Find where the given text appears and provide that cell's center as (X, Y) coordinate. 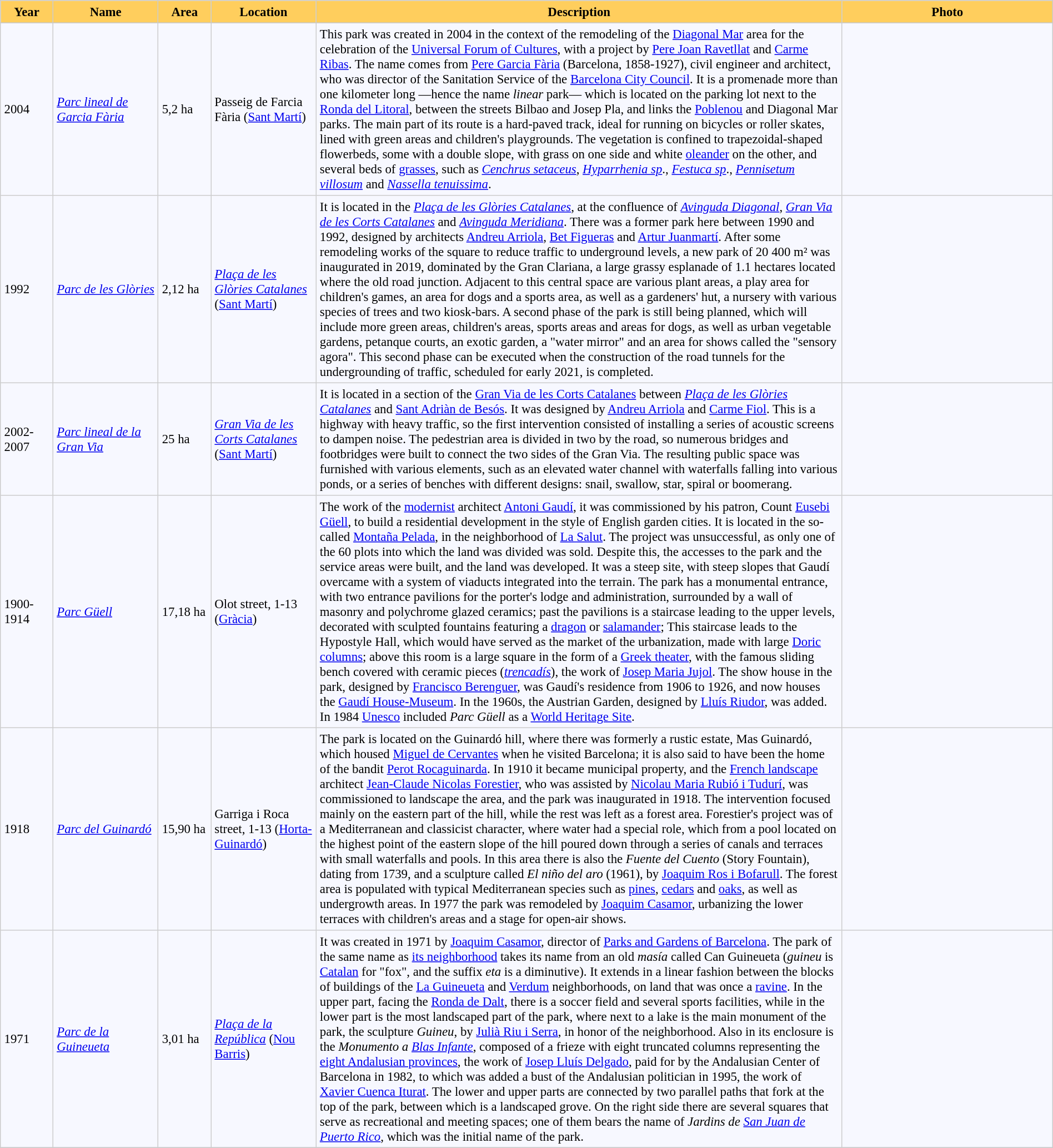
1918 (27, 829)
Location (263, 12)
Parc Güell (106, 611)
2004 (27, 109)
Parc del Guinardó (106, 829)
2,12 ha (184, 289)
17,18 ha (184, 611)
25 ha (184, 439)
Description (579, 12)
15,90 ha (184, 829)
2002-2007 (27, 439)
1900-1914 (27, 611)
Gran Via de les Corts Catalanes (Sant Martí) (263, 439)
Area (184, 12)
Garriga i Roca street, 1-13 (Horta-Guinardó) (263, 829)
1971 (27, 1039)
1992 (27, 289)
Plaça de les Glòries Catalanes (Sant Martí) (263, 289)
Parc de la Guineueta (106, 1039)
Name (106, 12)
Parc de les Glòries (106, 289)
5,2 ha (184, 109)
Parc lineal de Garcia Fària (106, 109)
Parc lineal de la Gran Via (106, 439)
Olot street, 1-13 (Gràcia) (263, 611)
Photo (947, 12)
3,01 ha (184, 1039)
Passeig de Farcia Fària (Sant Martí) (263, 109)
Plaça de la República (Nou Barris) (263, 1039)
Year (27, 12)
